Identify which cell holds the provided text, then report its [X, Y] central coordinate. 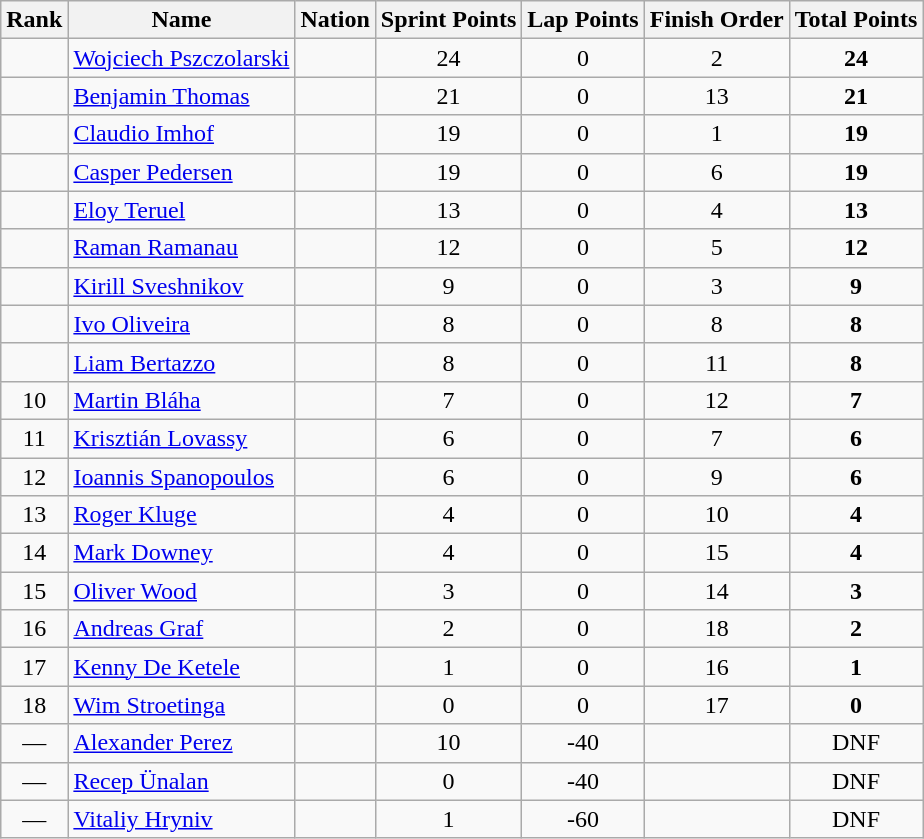
Claudio Imhof [182, 134]
Sprint Points [448, 20]
Kirill Sveshnikov [182, 286]
Lap Points [583, 20]
5 [716, 248]
Vitaliy Hryniv [182, 819]
Recep Ünalan [182, 781]
Martin Bláha [182, 400]
Eloy Teruel [182, 210]
Liam Bertazzo [182, 362]
Wim Stroetinga [182, 705]
Oliver Wood [182, 591]
Nation [335, 20]
Alexander Perez [182, 743]
Wojciech Pszczolarski [182, 58]
Krisztián Lovassy [182, 438]
Ioannis Spanopoulos [182, 477]
Mark Downey [182, 553]
Andreas Graf [182, 629]
Roger Kluge [182, 515]
-60 [583, 819]
Rank [34, 20]
Raman Ramanau [182, 248]
Casper Pedersen [182, 172]
Total Points [856, 20]
Kenny De Ketele [182, 667]
Name [182, 20]
Benjamin Thomas [182, 96]
Ivo Oliveira [182, 324]
Finish Order [716, 20]
